From the cell containing the given text, extract its center point as (x, y) coordinate. 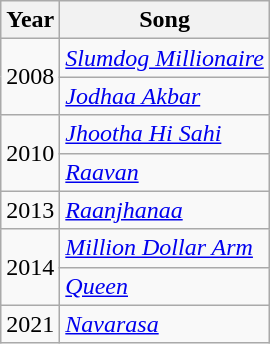
2013 (30, 210)
Slumdog Millionaire (165, 58)
Million Dollar Arm (165, 248)
2008 (30, 77)
2014 (30, 267)
Queen (165, 286)
2021 (30, 324)
Navarasa (165, 324)
Jhootha Hi Sahi (165, 134)
Jodhaa Akbar (165, 96)
Raavan (165, 172)
Song (165, 20)
Year (30, 20)
2010 (30, 153)
Raanjhanaa (165, 210)
